Find where the given text appears and provide that cell's center as [x, y] coordinate. 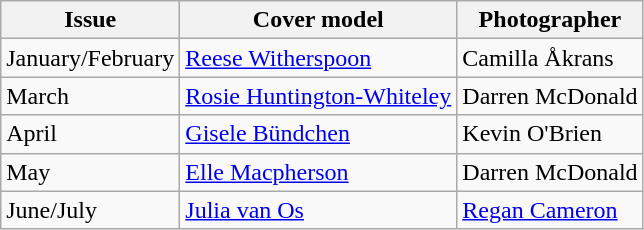
June/July [90, 210]
Reese Witherspoon [318, 58]
May [90, 172]
January/February [90, 58]
Gisele Bündchen [318, 134]
Julia van Os [318, 210]
Cover model [318, 20]
Regan Cameron [550, 210]
Rosie Huntington-Whiteley [318, 96]
Kevin O'Brien [550, 134]
April [90, 134]
Photographer [550, 20]
Camilla Åkrans [550, 58]
March [90, 96]
Issue [90, 20]
Elle Macpherson [318, 172]
